Find where the given text appears and provide that cell's center as [X, Y] coordinate. 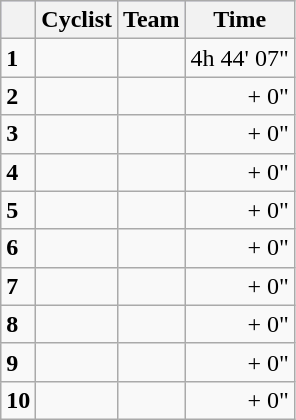
1 [18, 58]
10 [18, 400]
Cyclist [77, 20]
3 [18, 134]
4 [18, 172]
5 [18, 210]
Team [152, 20]
7 [18, 286]
8 [18, 324]
9 [18, 362]
6 [18, 248]
Time [240, 20]
2 [18, 96]
4h 44' 07" [240, 58]
